From the cell containing the given text, extract its center point as (x, y) coordinate. 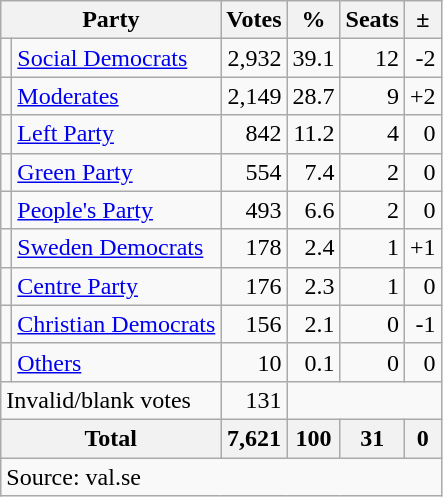
Party (111, 20)
176 (254, 286)
131 (254, 400)
10 (254, 362)
Others (116, 362)
Centre Party (116, 286)
Social Democrats (116, 58)
Left Party (116, 134)
Christian Democrats (116, 324)
11.2 (314, 134)
100 (314, 438)
2.1 (314, 324)
Moderates (116, 96)
-2 (422, 58)
6.6 (314, 210)
493 (254, 210)
178 (254, 248)
9 (372, 96)
12 (372, 58)
28.7 (314, 96)
± (422, 20)
Total (111, 438)
156 (254, 324)
842 (254, 134)
People's Party (116, 210)
39.1 (314, 58)
2.4 (314, 248)
Invalid/blank votes (111, 400)
0.1 (314, 362)
Green Party (116, 172)
+2 (422, 96)
-1 (422, 324)
Seats (372, 20)
Votes (254, 20)
7,621 (254, 438)
Sweden Democrats (116, 248)
31 (372, 438)
2,932 (254, 58)
7.4 (314, 172)
2,149 (254, 96)
2.3 (314, 286)
554 (254, 172)
Source: val.se (221, 477)
4 (372, 134)
+1 (422, 248)
% (314, 20)
